Identify which cell holds the provided text, then report its [x, y] central coordinate. 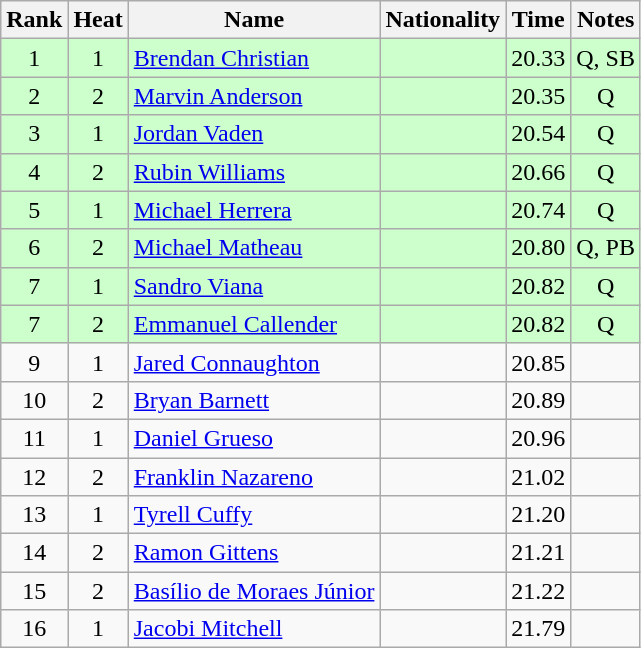
Ramon Gittens [254, 553]
Name [254, 20]
11 [34, 438]
Notes [606, 20]
Q, SB [606, 58]
Franklin Nazareno [254, 477]
20.54 [538, 134]
14 [34, 553]
20.74 [538, 210]
20.66 [538, 172]
20.89 [538, 400]
3 [34, 134]
4 [34, 172]
6 [34, 248]
13 [34, 515]
21.22 [538, 591]
16 [34, 629]
Heat [98, 20]
20.33 [538, 58]
Tyrell Cuffy [254, 515]
20.85 [538, 362]
9 [34, 362]
Marvin Anderson [254, 96]
Bryan Barnett [254, 400]
Rank [34, 20]
20.96 [538, 438]
Nationality [443, 20]
Rubin Williams [254, 172]
21.21 [538, 553]
Emmanuel Callender [254, 324]
10 [34, 400]
21.20 [538, 515]
Michael Herrera [254, 210]
Brendan Christian [254, 58]
20.35 [538, 96]
Q, PB [606, 248]
20.80 [538, 248]
Michael Matheau [254, 248]
21.02 [538, 477]
12 [34, 477]
Jordan Vaden [254, 134]
Daniel Grueso [254, 438]
Sandro Viana [254, 286]
Jared Connaughton [254, 362]
15 [34, 591]
Jacobi Mitchell [254, 629]
21.79 [538, 629]
Basílio de Moraes Júnior [254, 591]
5 [34, 210]
Time [538, 20]
